Extract the (x, y) coordinate from the center of the cell holding the provided text.  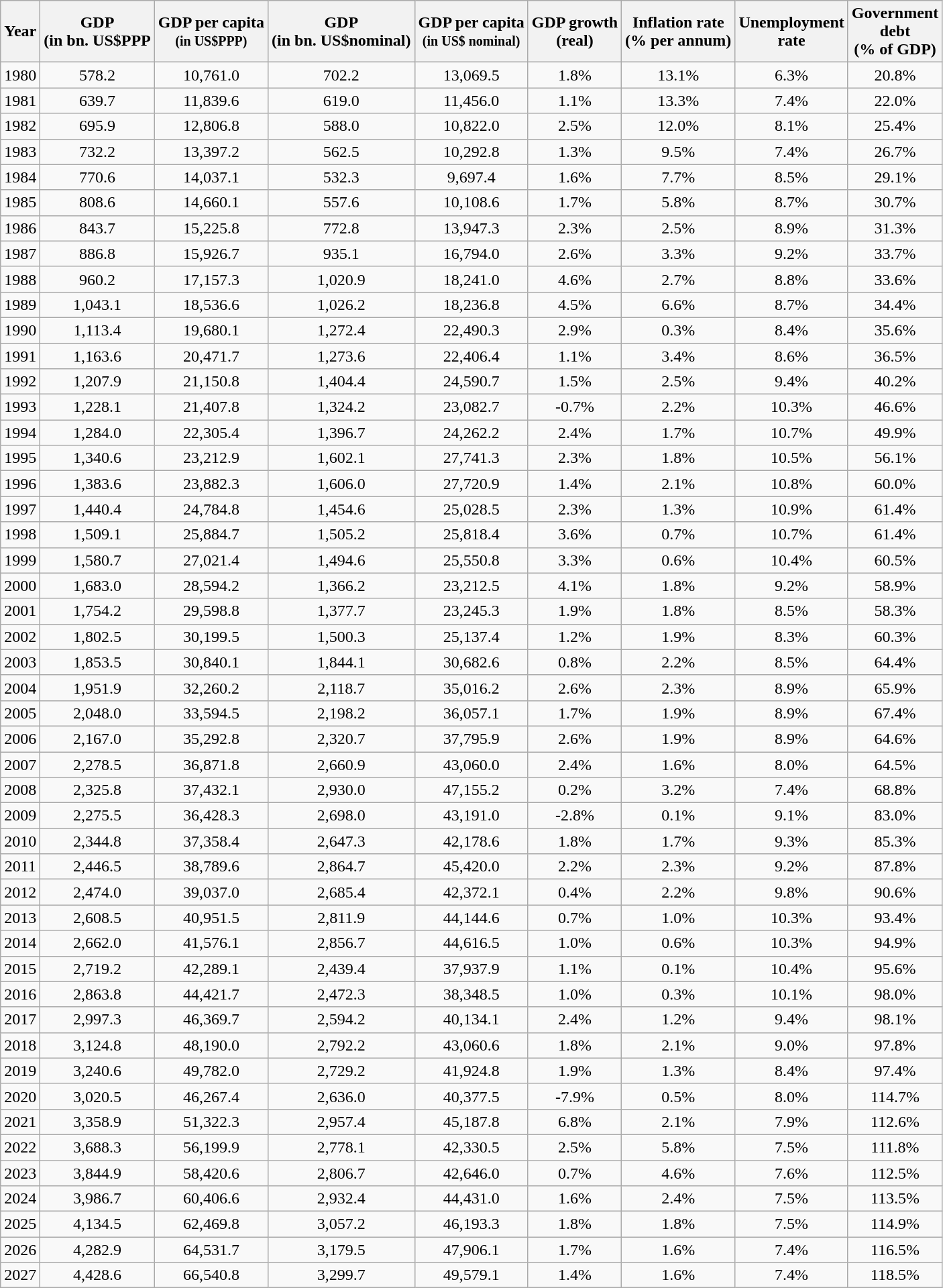
1,802.5 (97, 637)
1,505.2 (341, 535)
46.6% (895, 407)
2,662.0 (97, 943)
111.8% (895, 1147)
2021 (20, 1122)
2,729.2 (341, 1071)
2026 (20, 1250)
23,212.9 (211, 458)
49.9% (895, 433)
2,344.8 (97, 841)
64.4% (895, 662)
2005 (20, 713)
10.8% (791, 484)
20.8% (895, 75)
1,377.7 (341, 611)
3,299.7 (341, 1275)
2,594.2 (341, 1020)
562.5 (341, 152)
557.6 (341, 203)
2,856.7 (341, 943)
60.5% (895, 560)
2,811.9 (341, 918)
0.2% (574, 790)
18,241.0 (471, 279)
7.9% (791, 1122)
42,178.6 (471, 841)
2.7% (679, 279)
2009 (20, 816)
60,406.6 (211, 1199)
2,806.7 (341, 1173)
6.6% (679, 305)
42,646.0 (471, 1173)
9.5% (679, 152)
25.4% (895, 126)
GDP per capita(in US$PPP) (211, 32)
843.7 (97, 228)
25,028.5 (471, 509)
87.8% (895, 867)
1,340.6 (97, 458)
23,082.7 (471, 407)
2025 (20, 1224)
2027 (20, 1275)
3.2% (679, 790)
13.1% (679, 75)
20,471.7 (211, 356)
7.6% (791, 1173)
2018 (20, 1045)
10,108.6 (471, 203)
3,020.5 (97, 1096)
1980 (20, 75)
1991 (20, 356)
24,590.7 (471, 382)
45,420.0 (471, 867)
47,906.1 (471, 1250)
9,697.4 (471, 177)
18,236.8 (471, 305)
1,284.0 (97, 433)
1998 (20, 535)
9.1% (791, 816)
37,432.1 (211, 790)
36,871.8 (211, 764)
8.6% (791, 356)
6.8% (574, 1122)
588.0 (341, 126)
23,212.5 (471, 586)
21,150.8 (211, 382)
64.6% (895, 739)
19,680.1 (211, 330)
0.8% (574, 662)
44,144.6 (471, 918)
44,431.0 (471, 1199)
27,741.3 (471, 458)
1,396.7 (341, 433)
24,784.8 (211, 509)
2008 (20, 790)
27,021.4 (211, 560)
13.3% (679, 101)
2,167.0 (97, 739)
3,240.6 (97, 1071)
532.3 (341, 177)
25,550.8 (471, 560)
25,137.4 (471, 637)
98.1% (895, 1020)
2007 (20, 764)
732.2 (97, 152)
1,273.6 (341, 356)
4.1% (574, 586)
2,930.0 (341, 790)
3,844.9 (97, 1173)
29,598.8 (211, 611)
1992 (20, 382)
112.6% (895, 1122)
83.0% (895, 816)
46,267.4 (211, 1096)
2,474.0 (97, 892)
2,608.5 (97, 918)
2024 (20, 1199)
24,262.2 (471, 433)
GDP growth(real) (574, 32)
1,509.1 (97, 535)
2020 (20, 1096)
10,822.0 (471, 126)
1,500.3 (341, 637)
45,187.8 (471, 1122)
1,951.9 (97, 688)
2013 (20, 918)
960.2 (97, 279)
65.9% (895, 688)
2000 (20, 586)
90.6% (895, 892)
9.3% (791, 841)
14,660.1 (211, 203)
2010 (20, 841)
2,446.5 (97, 867)
1,020.9 (341, 279)
64,531.7 (211, 1250)
619.0 (341, 101)
10.1% (791, 994)
15,225.8 (211, 228)
-0.7% (574, 407)
1987 (20, 254)
3,057.2 (341, 1224)
40,377.5 (471, 1096)
1,844.1 (341, 662)
28,594.2 (211, 586)
1,163.6 (97, 356)
33.6% (895, 279)
42,330.5 (471, 1147)
886.8 (97, 254)
1,454.6 (341, 509)
10,761.0 (211, 75)
935.1 (341, 254)
695.9 (97, 126)
31.3% (895, 228)
1,580.7 (97, 560)
13,947.3 (471, 228)
25,884.7 (211, 535)
2,636.0 (341, 1096)
85.3% (895, 841)
38,348.5 (471, 994)
2014 (20, 943)
46,369.7 (211, 1020)
1.5% (574, 382)
2,932.4 (341, 1199)
1996 (20, 484)
62,469.8 (211, 1224)
25,818.4 (471, 535)
42,372.1 (471, 892)
2012 (20, 892)
2,685.4 (341, 892)
49,782.0 (211, 1071)
95.6% (895, 969)
68.8% (895, 790)
1,853.5 (97, 662)
4,134.5 (97, 1224)
-7.9% (574, 1096)
2,997.3 (97, 1020)
Year (20, 32)
2.9% (574, 330)
11,839.6 (211, 101)
33.7% (895, 254)
43,060.0 (471, 764)
4,282.9 (97, 1250)
2,439.4 (341, 969)
1,383.6 (97, 484)
2002 (20, 637)
2019 (20, 1071)
30,199.5 (211, 637)
3.6% (574, 535)
1982 (20, 126)
49,579.1 (471, 1275)
3,688.3 (97, 1147)
1,404.4 (341, 382)
27,720.9 (471, 484)
3,179.5 (341, 1250)
29.1% (895, 177)
23,245.3 (471, 611)
808.6 (97, 203)
37,358.4 (211, 841)
1993 (20, 407)
11,456.0 (471, 101)
44,616.5 (471, 943)
2,118.7 (341, 688)
112.5% (895, 1173)
1999 (20, 560)
10.5% (791, 458)
2,957.4 (341, 1122)
26.7% (895, 152)
GDP(in bn. US$PPP (97, 32)
2,719.2 (97, 969)
56.1% (895, 458)
39,037.0 (211, 892)
17,157.3 (211, 279)
3,124.8 (97, 1045)
8.8% (791, 279)
3,986.7 (97, 1199)
16,794.0 (471, 254)
2,792.2 (341, 1045)
37,795.9 (471, 739)
1,324.2 (341, 407)
1981 (20, 101)
GDP per capita(in US$ nominal) (471, 32)
1,043.1 (97, 305)
1,494.6 (341, 560)
10.9% (791, 509)
30,682.6 (471, 662)
48,190.0 (211, 1045)
22.0% (895, 101)
40,951.5 (211, 918)
43,191.0 (471, 816)
14,037.1 (211, 177)
2,278.5 (97, 764)
51,322.3 (211, 1122)
702.2 (341, 75)
13,397.2 (211, 152)
1,272.4 (341, 330)
58.9% (895, 586)
2,863.8 (97, 994)
2,325.8 (97, 790)
10,292.8 (471, 152)
1,207.9 (97, 382)
35,292.8 (211, 739)
35.6% (895, 330)
4.5% (574, 305)
0.4% (574, 892)
40,134.1 (471, 1020)
37,937.9 (471, 969)
8.1% (791, 126)
2003 (20, 662)
36,428.3 (211, 816)
770.6 (97, 177)
47,155.2 (471, 790)
1990 (20, 330)
8.3% (791, 637)
43,060.6 (471, 1045)
2,864.7 (341, 867)
1,228.1 (97, 407)
118.5% (895, 1275)
36,057.1 (471, 713)
1,754.2 (97, 611)
2017 (20, 1020)
22,406.4 (471, 356)
Unemploymentrate (791, 32)
578.2 (97, 75)
97.4% (895, 1071)
2,660.9 (341, 764)
38,789.6 (211, 867)
98.0% (895, 994)
3.4% (679, 356)
41,924.8 (471, 1071)
1994 (20, 433)
23,882.3 (211, 484)
93.4% (895, 918)
1,366.2 (341, 586)
2006 (20, 739)
42,289.1 (211, 969)
2,320.7 (341, 739)
2,275.5 (97, 816)
94.9% (895, 943)
1995 (20, 458)
1985 (20, 203)
44,421.7 (211, 994)
34.4% (895, 305)
9.8% (791, 892)
Inflation rate(% per annum) (679, 32)
33,594.5 (211, 713)
36.5% (895, 356)
12,806.8 (211, 126)
1989 (20, 305)
1,683.0 (97, 586)
32,260.2 (211, 688)
1,602.1 (341, 458)
2,048.0 (97, 713)
772.8 (341, 228)
2015 (20, 969)
2,472.3 (341, 994)
2023 (20, 1173)
2011 (20, 867)
46,193.3 (471, 1224)
114.7% (895, 1096)
1,440.4 (97, 509)
0.5% (679, 1096)
1988 (20, 279)
4,428.6 (97, 1275)
64.5% (895, 764)
40.2% (895, 382)
56,199.9 (211, 1147)
2,778.1 (341, 1147)
13,069.5 (471, 75)
2,198.2 (341, 713)
9.0% (791, 1045)
22,305.4 (211, 433)
1,606.0 (341, 484)
30.7% (895, 203)
2,698.0 (341, 816)
2,647.3 (341, 841)
1,113.4 (97, 330)
21,407.8 (211, 407)
60.3% (895, 637)
GDP(in bn. US$nominal) (341, 32)
116.5% (895, 1250)
2004 (20, 688)
1,026.2 (341, 305)
Governmentdebt(% of GDP) (895, 32)
2022 (20, 1147)
58,420.6 (211, 1173)
58.3% (895, 611)
18,536.6 (211, 305)
41,576.1 (211, 943)
639.7 (97, 101)
22,490.3 (471, 330)
7.7% (679, 177)
35,016.2 (471, 688)
6.3% (791, 75)
60.0% (895, 484)
2001 (20, 611)
67.4% (895, 713)
113.5% (895, 1199)
30,840.1 (211, 662)
-2.8% (574, 816)
1986 (20, 228)
2016 (20, 994)
1983 (20, 152)
66,540.8 (211, 1275)
1997 (20, 509)
15,926.7 (211, 254)
12.0% (679, 126)
97.8% (895, 1045)
114.9% (895, 1224)
3,358.9 (97, 1122)
1984 (20, 177)
